Return (X, Y) of the center of cell containing provided text 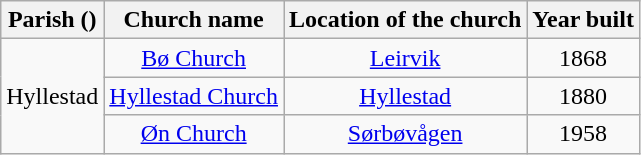
Hyllestad Church (194, 96)
Bø Church (194, 58)
Leirvik (406, 58)
Sørbøvågen (406, 134)
Øn Church (194, 134)
Location of the church (406, 20)
Year built (584, 20)
1958 (584, 134)
Church name (194, 20)
Parish () (52, 20)
1880 (584, 96)
1868 (584, 58)
